Scan for the cell matching the given text and deliver its [X, Y] coordinate at center. 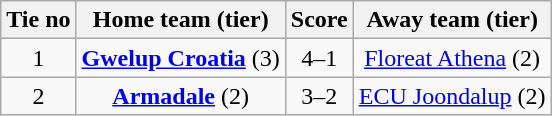
Gwelup Croatia (3) [180, 58]
2 [38, 96]
Tie no [38, 20]
Score [319, 20]
1 [38, 58]
4–1 [319, 58]
Armadale (2) [180, 96]
Home team (tier) [180, 20]
3–2 [319, 96]
ECU Joondalup (2) [452, 96]
Away team (tier) [452, 20]
Floreat Athena (2) [452, 58]
